From the cell containing the given text, extract its center point as (X, Y) coordinate. 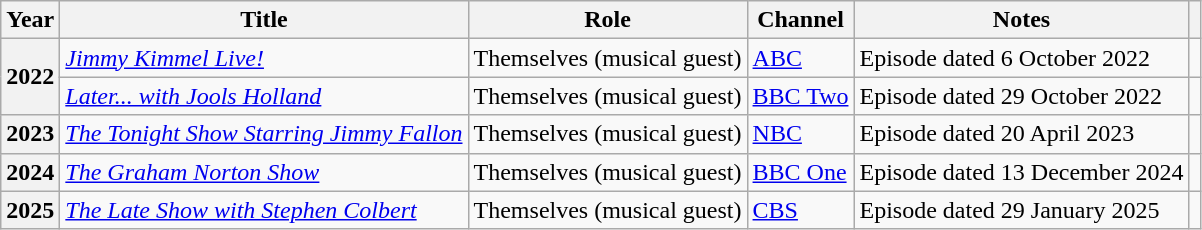
2023 (30, 134)
Episode dated 20 April 2023 (1022, 134)
Role (608, 20)
2024 (30, 172)
Episode dated 6 October 2022 (1022, 58)
NBC (800, 134)
Year (30, 20)
Episode dated 29 January 2025 (1022, 210)
2022 (30, 77)
Later... with Jools Holland (264, 96)
BBC Two (800, 96)
ABC (800, 58)
BBC One (800, 172)
Episode dated 13 December 2024 (1022, 172)
Title (264, 20)
The Late Show with Stephen Colbert (264, 210)
The Tonight Show Starring Jimmy Fallon (264, 134)
Notes (1022, 20)
The Graham Norton Show (264, 172)
Episode dated 29 October 2022 (1022, 96)
2025 (30, 210)
Channel (800, 20)
CBS (800, 210)
Jimmy Kimmel Live! (264, 58)
